For the text-containing cell, return its midpoint in (X, Y) coordinate format. 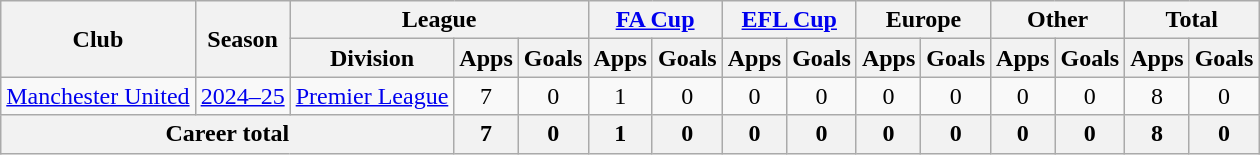
League (439, 20)
Season (242, 39)
Career total (228, 134)
EFL Cup (789, 20)
Division (372, 58)
Total (1192, 20)
Europe (923, 20)
FA Cup (655, 20)
Club (98, 39)
Premier League (372, 96)
Manchester United (98, 96)
Other (1058, 20)
2024–25 (242, 96)
